For the text-containing cell, return its midpoint in (x, y) coordinate format. 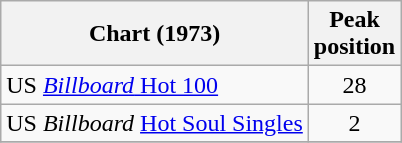
US Billboard Hot Soul Singles (155, 123)
US Billboard Hot 100 (155, 85)
28 (354, 85)
Chart (1973) (155, 34)
2 (354, 123)
Peakposition (354, 34)
